For the text-containing cell, return its midpoint in (X, Y) coordinate format. 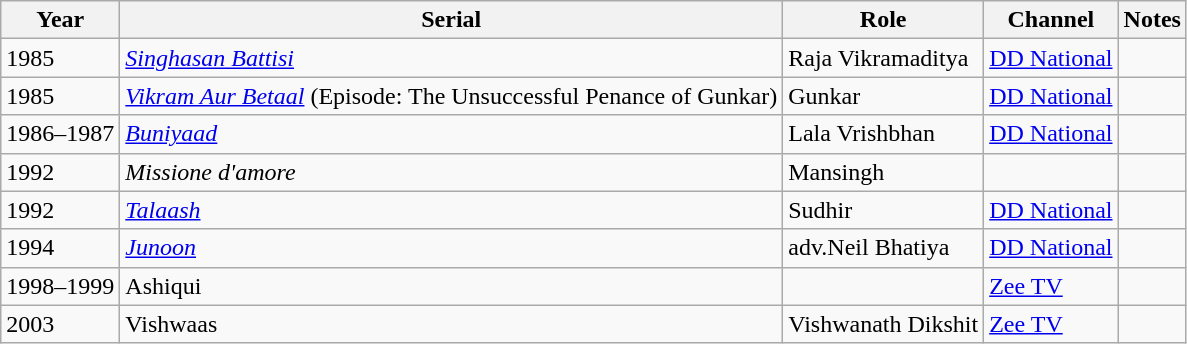
Gunkar (884, 96)
Role (884, 20)
Vishwaas (452, 324)
Missione d'amore (452, 172)
Vishwanath Dikshit (884, 324)
1986–1987 (60, 134)
2003 (60, 324)
1994 (60, 248)
adv.Neil Bhatiya (884, 248)
Singhasan Battisi (452, 58)
Channel (1051, 20)
Junoon (452, 248)
Ashiqui (452, 286)
Buniyaad (452, 134)
Vikram Aur Betaal (Episode: The Unsuccessful Penance of Gunkar) (452, 96)
Sudhir (884, 210)
Raja Vikramaditya (884, 58)
Year (60, 20)
Lala Vrishbhan (884, 134)
Talaash (452, 210)
Mansingh (884, 172)
1998–1999 (60, 286)
Serial (452, 20)
Notes (1152, 20)
